Capture the cell that displays the provided text and extract its (x, y) central coordinate. 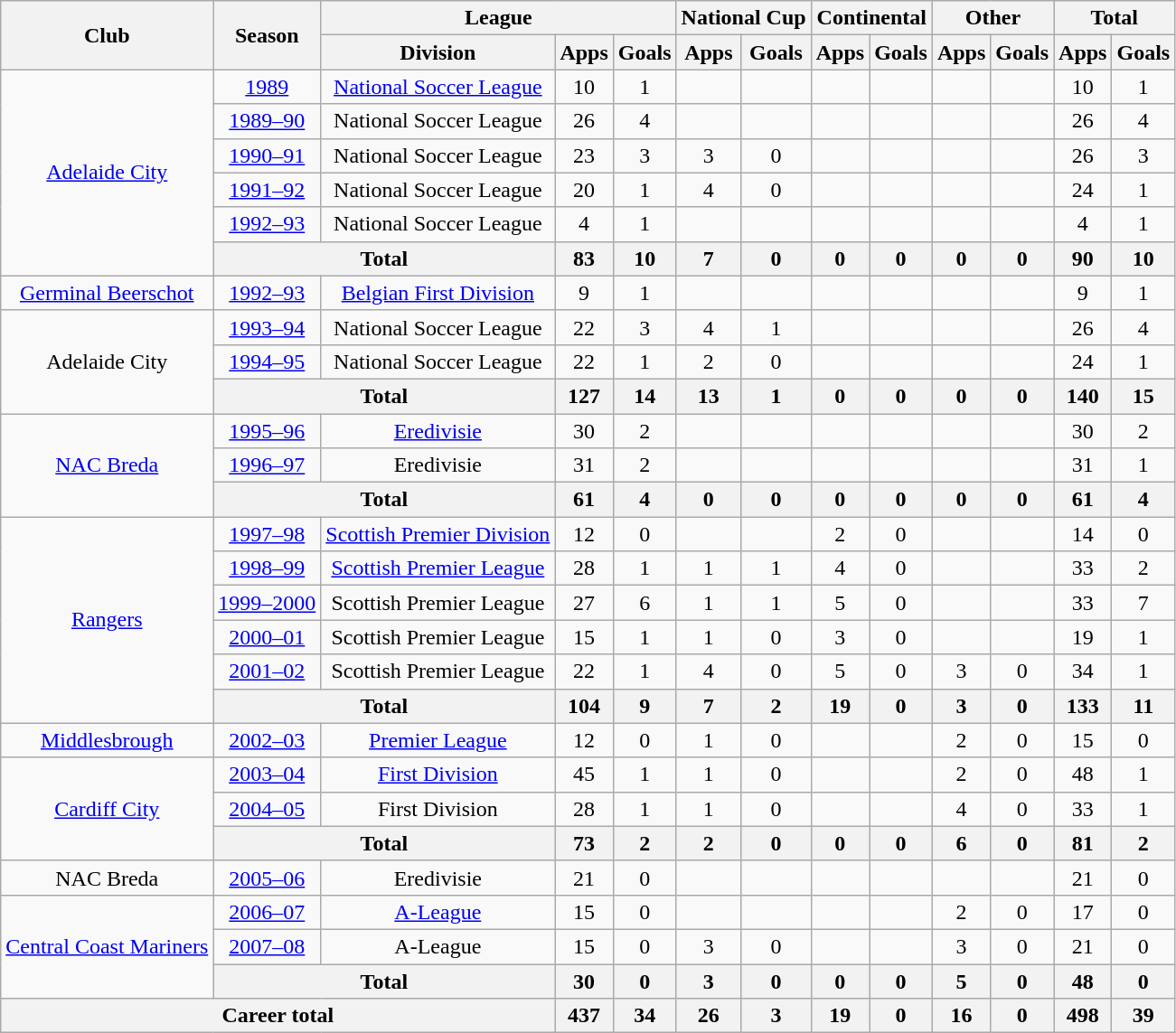
Club (107, 35)
13 (709, 396)
45 (584, 775)
104 (584, 706)
Cardiff City (107, 809)
2001–02 (268, 671)
11 (1143, 706)
Germinal Beerschot (107, 293)
1989–90 (268, 121)
Central Coast Mariners (107, 946)
16 (961, 1016)
2002–03 (268, 740)
1994–95 (268, 362)
27 (584, 603)
League (499, 18)
2006–07 (268, 912)
17 (1083, 912)
National Cup (743, 18)
20 (584, 190)
140 (1083, 396)
1993–94 (268, 327)
133 (1083, 706)
83 (584, 258)
73 (584, 843)
Premier League (437, 740)
2007–08 (268, 946)
498 (1083, 1016)
Season (268, 35)
Career total (278, 1016)
127 (584, 396)
Belgian First Division (437, 293)
39 (1143, 1016)
23 (584, 155)
81 (1083, 843)
2005–06 (268, 878)
1990–91 (268, 155)
90 (1083, 258)
1999–2000 (268, 603)
1989 (268, 87)
Division (437, 52)
2000–01 (268, 637)
Rangers (107, 620)
Other (993, 18)
1997–98 (268, 534)
Scottish Premier Division (437, 534)
Middlesbrough (107, 740)
2004–05 (268, 809)
1996–97 (268, 465)
Continental (871, 18)
2003–04 (268, 775)
1995–96 (268, 431)
1991–92 (268, 190)
1998–99 (268, 568)
437 (584, 1016)
